From the cell containing the given text, extract its center point as (x, y) coordinate. 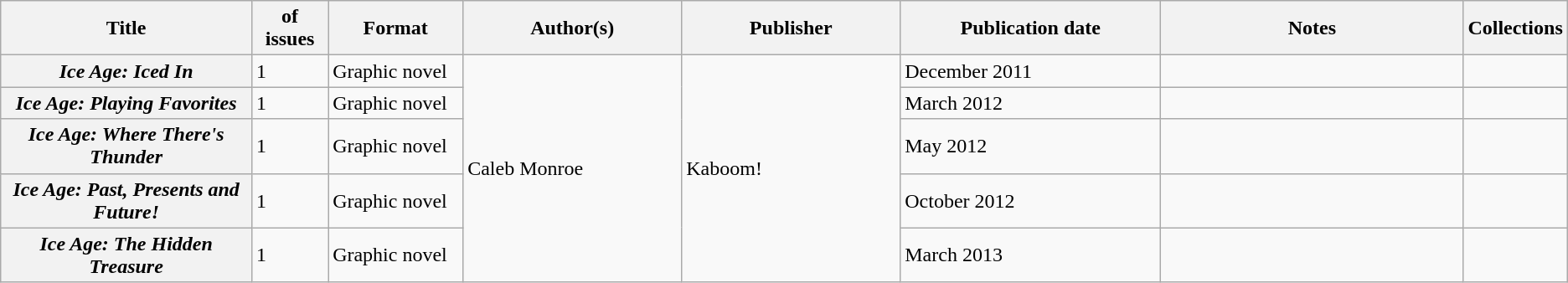
Notes (1312, 28)
Ice Age: Playing Favorites (126, 103)
Ice Age: Past, Presents and Future! (126, 201)
Caleb Monroe (573, 169)
Author(s) (573, 28)
May 2012 (1030, 146)
Publisher (791, 28)
December 2011 (1030, 71)
Collections (1515, 28)
Title (126, 28)
Publication date (1030, 28)
Format (395, 28)
of issues (290, 28)
March 2013 (1030, 255)
October 2012 (1030, 201)
Ice Age: The Hidden Treasure (126, 255)
Kaboom! (791, 169)
Ice Age: Iced In (126, 71)
March 2012 (1030, 103)
Ice Age: Where There's Thunder (126, 146)
